Capture the cell that displays the provided text and extract its (X, Y) central coordinate. 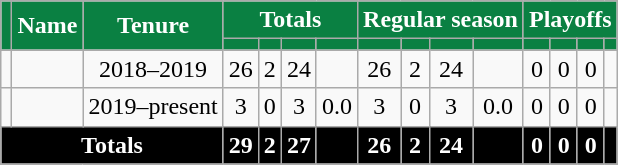
29 (240, 145)
27 (298, 145)
2019–present (153, 107)
Name (48, 26)
Tenure (153, 26)
Regular season (441, 20)
2018–2019 (153, 69)
Playoffs (570, 20)
